Locate the cell with the specified text and output its (x, y) center coordinate. 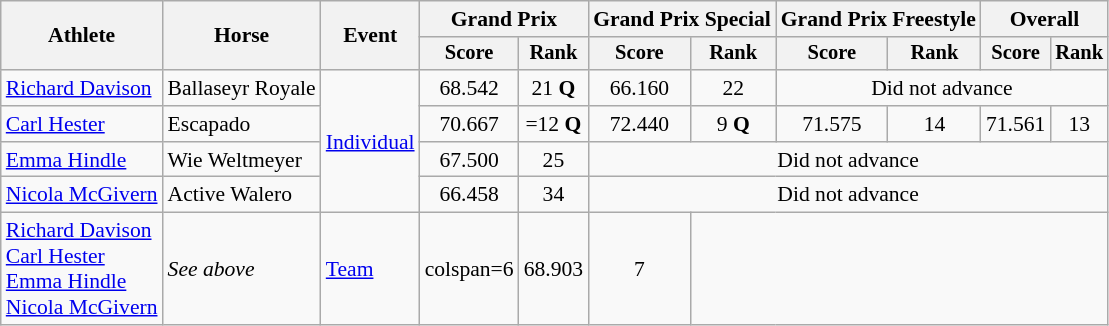
9 Q (734, 124)
Team (370, 269)
13 (1079, 124)
34 (554, 195)
71.561 (1016, 124)
Escapado (242, 124)
=12 Q (554, 124)
Carl Hester (82, 124)
Event (370, 36)
66.160 (640, 88)
Active Walero (242, 195)
7 (640, 269)
68.903 (554, 269)
71.575 (832, 124)
Ballaseyr Royale (242, 88)
Wie Weltmeyer (242, 160)
Nicola McGivern (82, 195)
Horse (242, 36)
Grand Prix (504, 19)
Grand Prix Special (682, 19)
Richard Davison (82, 88)
Overall (1044, 19)
Richard DavisonCarl HesterEmma HindleNicola McGivern (82, 269)
colspan=6 (470, 269)
Athlete (82, 36)
67.500 (470, 160)
72.440 (640, 124)
22 (734, 88)
70.667 (470, 124)
68.542 (470, 88)
14 (934, 124)
See above (242, 269)
Emma Hindle (82, 160)
21 Q (554, 88)
Individual (370, 141)
25 (554, 160)
Grand Prix Freestyle (878, 19)
66.458 (470, 195)
